Determine the [X, Y] coordinate at the center of the cell enclosing the given text.  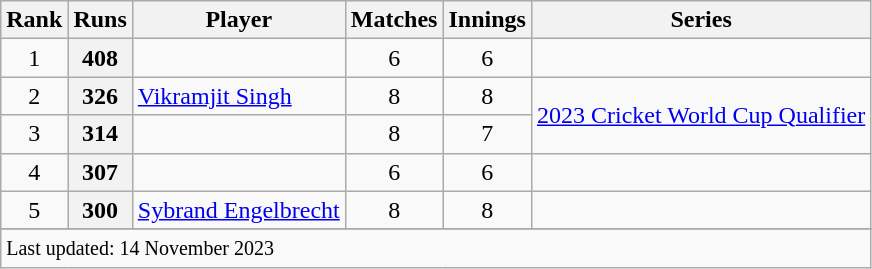
Rank [34, 20]
1 [34, 58]
Vikramjit Singh [238, 96]
Innings [487, 20]
Matches [394, 20]
4 [34, 172]
3 [34, 134]
7 [487, 134]
Runs [100, 20]
314 [100, 134]
307 [100, 172]
326 [100, 96]
Sybrand Engelbrecht [238, 210]
2023 Cricket World Cup Qualifier [700, 115]
Series [700, 20]
Last updated: 14 November 2023 [436, 248]
5 [34, 210]
2 [34, 96]
Player [238, 20]
408 [100, 58]
300 [100, 210]
